Search for the cell housing the specified text and yield its [X, Y] center coordinate. 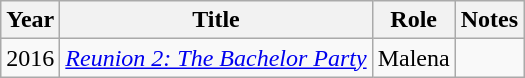
Notes [489, 20]
Role [414, 20]
2016 [30, 58]
Title [216, 20]
Year [30, 20]
Reunion 2: The Bachelor Party [216, 58]
Malena [414, 58]
